Determine the (X, Y) coordinate at the center of the cell enclosing the given text.  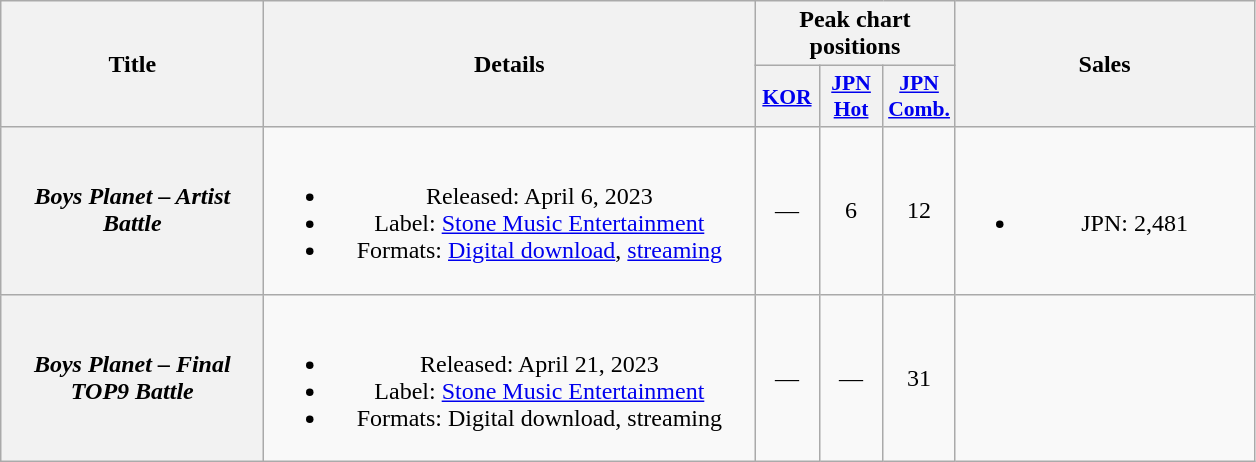
12 (919, 210)
Boys Planet – Final TOP9 Battle (132, 378)
JPNComb. (919, 96)
Released: April 6, 2023Label: Stone Music EntertainmentFormats: Digital download, streaming (510, 210)
JPNHot (851, 96)
JPN: 2,481 (1104, 210)
Boys Planet – Artist Battle (132, 210)
Sales (1104, 64)
31 (919, 378)
6 (851, 210)
Released: April 21, 2023Label: Stone Music EntertainmentFormats: Digital download, streaming (510, 378)
Title (132, 64)
Peak chart positions (855, 34)
Details (510, 64)
KOR (787, 96)
